Scan for the cell matching the given text and deliver its [X, Y] coordinate at center. 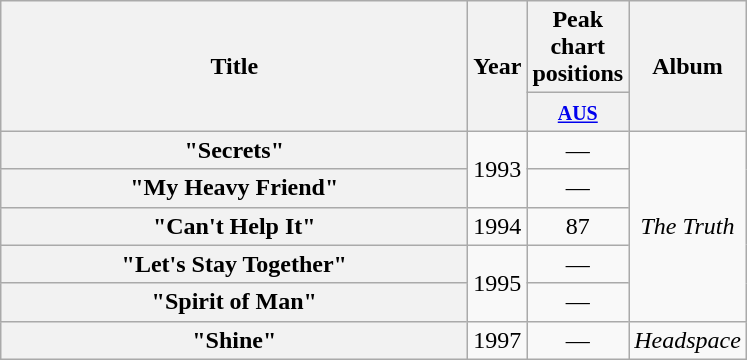
Year [498, 66]
1994 [498, 226]
1995 [498, 283]
Title [234, 66]
"Shine" [234, 340]
Headspace [688, 340]
"Let's Stay Together" [234, 264]
Peak chart positions [578, 47]
"My Heavy Friend" [234, 188]
Album [688, 66]
The Truth [688, 226]
1993 [498, 169]
AUS [578, 112]
87 [578, 226]
"Secrets" [234, 150]
1997 [498, 340]
"Can't Help It" [234, 226]
"Spirit of Man" [234, 302]
